From the cell containing the given text, extract its center point as (x, y) coordinate. 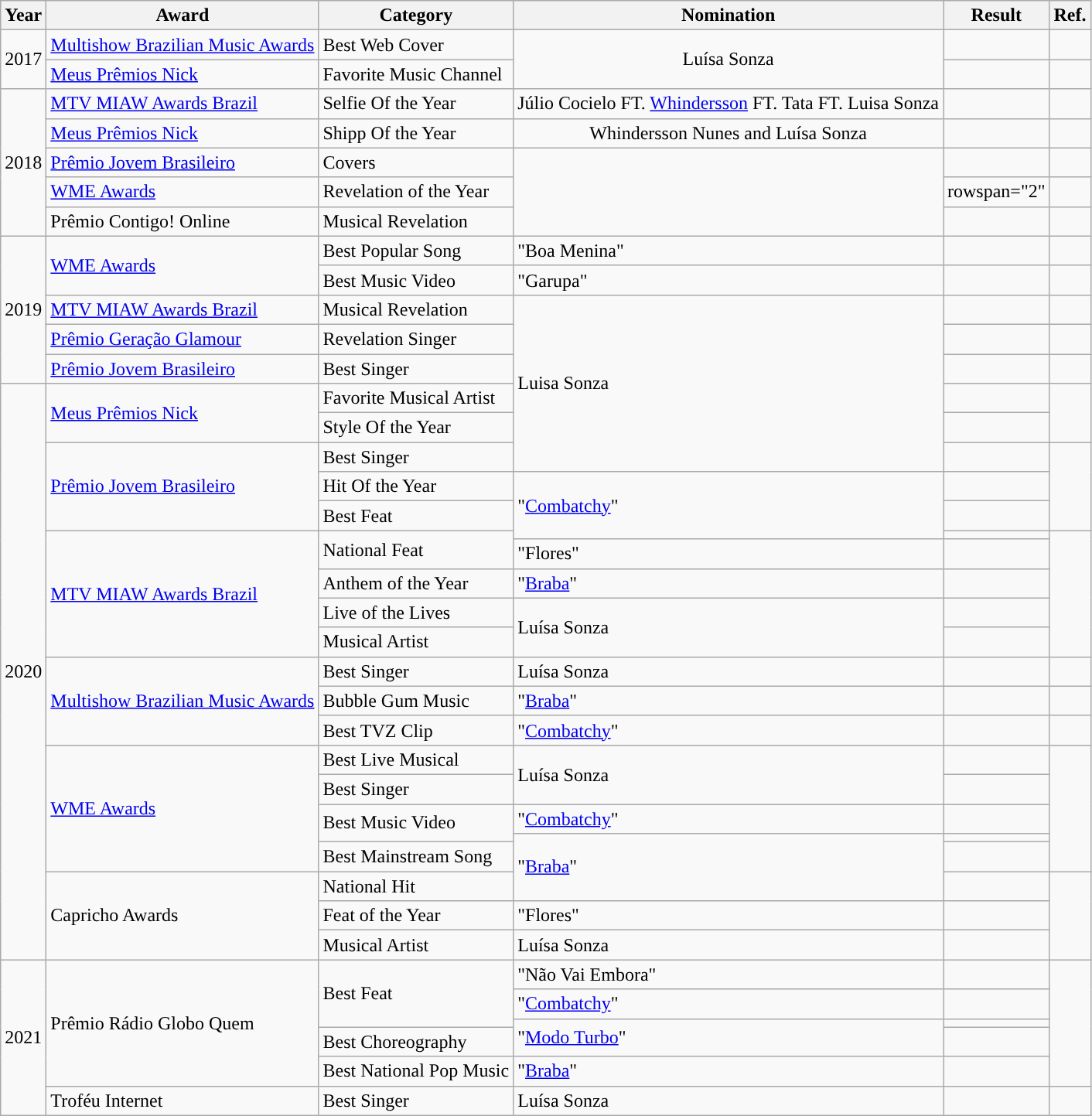
Luisa Sonza (729, 383)
Favorite Musical Artist (416, 398)
Best Choreography (416, 1042)
2017 (23, 60)
National Feat (416, 549)
Best TVZ Clip (416, 730)
Year (23, 15)
"Garupa" (729, 280)
rowspan="2" (997, 192)
Revelation of the Year (416, 192)
Category (416, 15)
Feat of the Year (416, 916)
Bubble Gum Music (416, 701)
Hit Of the Year (416, 486)
Revelation Singer (416, 339)
Award (183, 15)
Anthem of the Year (416, 583)
Live of the Lives (416, 613)
Favorite Music Channel (416, 74)
Best Web Cover (416, 45)
Whindersson Nunes and Luísa Sonza (729, 133)
Prêmio Rádio Globo Quem (183, 1022)
2020 (23, 671)
Nomination (729, 15)
Best National Pop Music (416, 1071)
2019 (23, 309)
Selfie Of the Year (416, 104)
"Modo Turbo" (729, 1038)
Style Of the Year (416, 428)
"Boa Menina" (729, 251)
"Não Vai Embora" (729, 974)
Covers (416, 162)
Júlio Cocielo FT. Whindersson FT. Tata FT. Luisa Sonza (729, 104)
Result (997, 15)
Prêmio Contigo! Online (183, 221)
National Hit (416, 886)
Ref. (1070, 15)
Shipp Of the Year (416, 133)
2018 (23, 162)
Best Mainstream Song (416, 857)
Best Popular Song (416, 251)
Capricho Awards (183, 916)
2021 (23, 1038)
Best Live Musical (416, 759)
Prêmio Geração Glamour (183, 339)
Troféu Internet (183, 1101)
